For the text-containing cell, return its midpoint in (x, y) coordinate format. 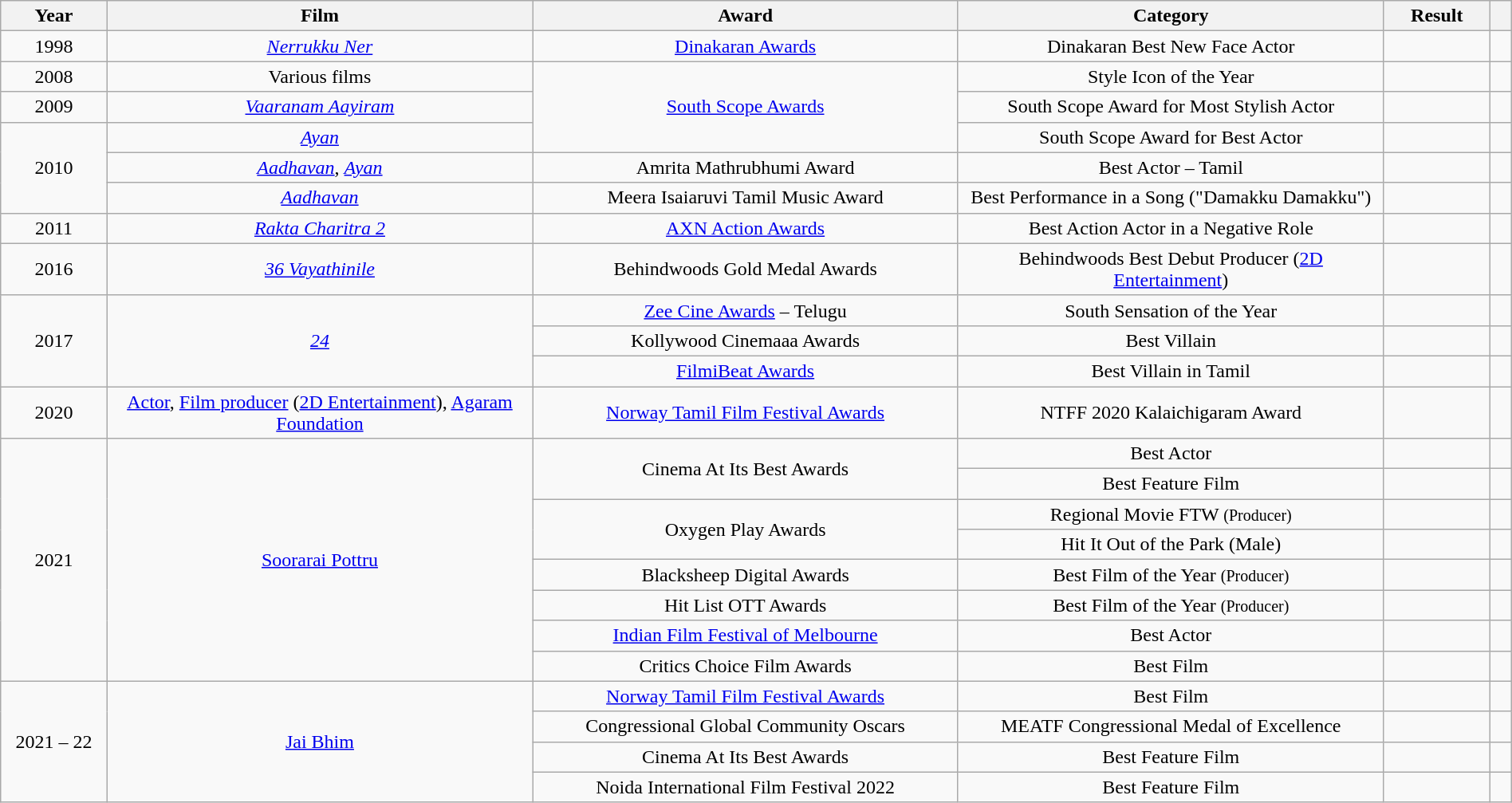
2021 – 22 (54, 742)
2016 (54, 270)
2009 (54, 107)
Meera Isaiaruvi Tamil Music Award (746, 198)
South Scope Award for Best Actor (1171, 137)
Nerrukku Ner (320, 46)
AXN Action Awards (746, 228)
Dinakaran Best New Face Actor (1171, 46)
Film (320, 16)
Soorarai Pottru (320, 560)
Aadhavan, Ayan (320, 167)
24 (320, 340)
1998 (54, 46)
Oxygen Play Awards (746, 529)
Best Performance in a Song ("Damakku Damakku") (1171, 198)
NTFF 2020 Kalaichigaram Award (1171, 411)
Regional Movie FTW (Producer) (1171, 514)
FilmiBeat Awards (746, 371)
South Sensation of the Year (1171, 310)
Indian Film Festival of Melbourne (746, 636)
Ayan (320, 137)
Zee Cine Awards – Telugu (746, 310)
Dinakaran Awards (746, 46)
South Scope Awards (746, 107)
Best Action Actor in a Negative Role (1171, 228)
Hit List OTT Awards (746, 605)
Best Actor – Tamil (1171, 167)
Rakta Charitra 2 (320, 228)
Various films (320, 77)
Critics Choice Film Awards (746, 666)
Blacksheep Digital Awards (746, 575)
36 Vayathinile (320, 270)
2017 (54, 340)
Congressional Global Community Oscars (746, 726)
Kollywood Cinemaaa Awards (746, 340)
Category (1171, 16)
Behindwoods Gold Medal Awards (746, 270)
Award (746, 16)
Actor, Film producer (2D Entertainment), Agaram Foundation (320, 411)
Style Icon of the Year (1171, 77)
Vaaranam Aayiram (320, 107)
2011 (54, 228)
Best Villain (1171, 340)
Year (54, 16)
Hit It Out of the Park (Male) (1171, 545)
2008 (54, 77)
MEATF Congressional Medal of Excellence (1171, 726)
Jai Bhim (320, 742)
2010 (54, 167)
Result (1437, 16)
Noida International Film Festival 2022 (746, 787)
Best Villain in Tamil (1171, 371)
Aadhavan (320, 198)
Behindwoods Best Debut Producer (2D Entertainment) (1171, 270)
Amrita Mathrubhumi Award (746, 167)
2020 (54, 411)
2021 (54, 560)
South Scope Award for Most Stylish Actor (1171, 107)
